Extract the [X, Y] coordinate from the center of the cell holding the provided text.  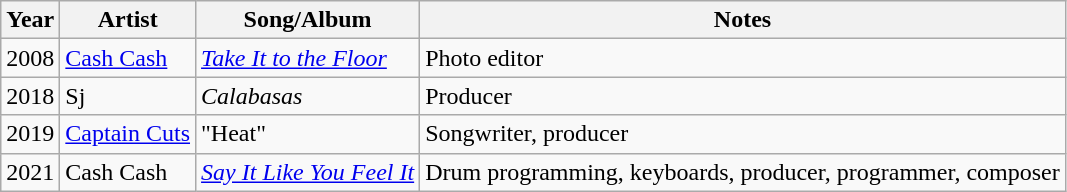
Calabasas [308, 96]
Say It Like You Feel It [308, 172]
2019 [30, 134]
Drum programming, keyboards, producer, programmer, composer [743, 172]
Photo editor [743, 58]
Songwriter, producer [743, 134]
Producer [743, 96]
Take It to the Floor [308, 58]
2021 [30, 172]
Year [30, 20]
Sj [128, 96]
Artist [128, 20]
Song/Album [308, 20]
Notes [743, 20]
2008 [30, 58]
Captain Cuts [128, 134]
"Heat" [308, 134]
2018 [30, 96]
